Determine the (X, Y) coordinate at the center of the cell enclosing the given text.  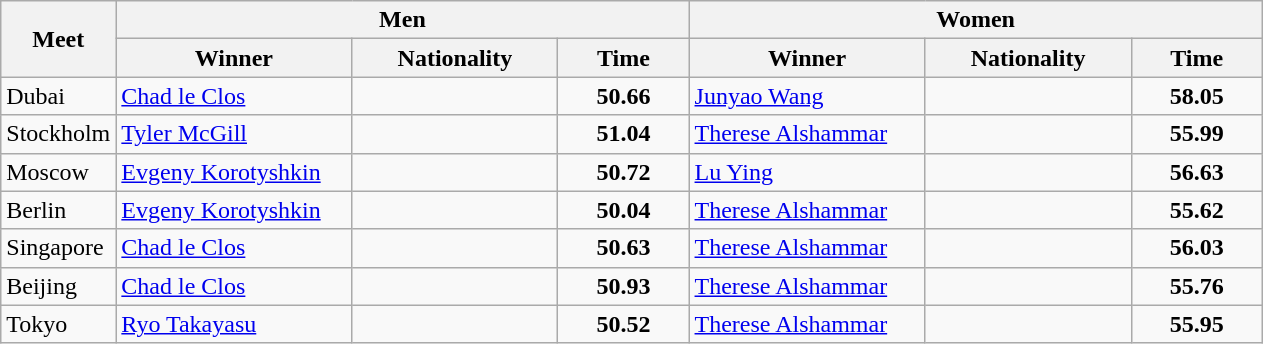
Berlin (58, 210)
51.04 (624, 134)
56.03 (1196, 248)
50.52 (624, 324)
Lu Ying (807, 172)
Junyao Wang (807, 96)
Meet (58, 39)
Beijing (58, 286)
55.99 (1196, 134)
50.93 (624, 286)
50.63 (624, 248)
56.63 (1196, 172)
55.62 (1196, 210)
50.72 (624, 172)
Women (976, 20)
Ryo Takayasu (234, 324)
58.05 (1196, 96)
Tokyo (58, 324)
Tyler McGill (234, 134)
Stockholm (58, 134)
Moscow (58, 172)
Singapore (58, 248)
Dubai (58, 96)
55.76 (1196, 286)
50.66 (624, 96)
50.04 (624, 210)
Men (402, 20)
55.95 (1196, 324)
